Provide the (x, y) coordinate of the cell's center where the given text is located.  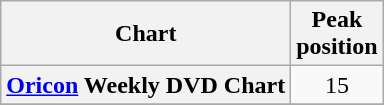
Oricon Weekly DVD Chart (146, 85)
Peakposition (337, 34)
15 (337, 85)
Chart (146, 34)
